Output the [X, Y] coordinate of the center of the cell containing the given text.  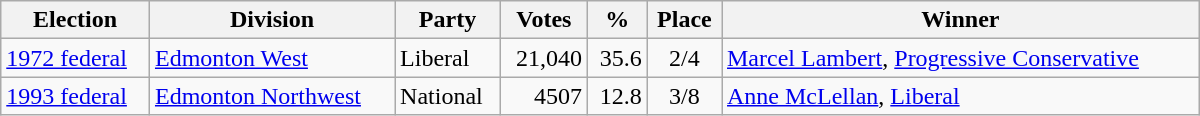
21,040 [544, 58]
1972 federal [76, 58]
Party [448, 20]
4507 [544, 96]
Place [684, 20]
Election [76, 20]
35.6 [617, 58]
3/8 [684, 96]
Edmonton Northwest [272, 96]
Division [272, 20]
Winner [961, 20]
12.8 [617, 96]
2/4 [684, 58]
Liberal [448, 58]
Anne McLellan, Liberal [961, 96]
Marcel Lambert, Progressive Conservative [961, 58]
Votes [544, 20]
Edmonton West [272, 58]
% [617, 20]
National [448, 96]
1993 federal [76, 96]
